Extract the (x, y) coordinate from the center of the cell holding the provided text.  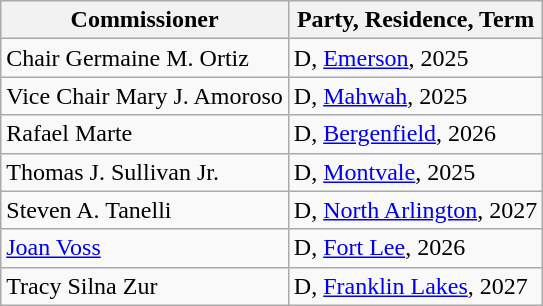
Vice Chair Mary J. Amoroso (145, 96)
Chair Germaine M. Ortiz (145, 58)
Rafael Marte (145, 134)
D, Emerson, 2025 (415, 58)
Joan Voss (145, 248)
Party, Residence, Term (415, 20)
Thomas J. Sullivan Jr. (145, 172)
D, North Arlington, 2027 (415, 210)
D, Montvale, 2025 (415, 172)
Steven A. Tanelli (145, 210)
D, Franklin Lakes, 2027 (415, 286)
Tracy Silna Zur (145, 286)
D, Mahwah, 2025 (415, 96)
Commissioner (145, 20)
D, Bergenfield, 2026 (415, 134)
D, Fort Lee, 2026 (415, 248)
